Return [x, y] of the center of cell containing provided text 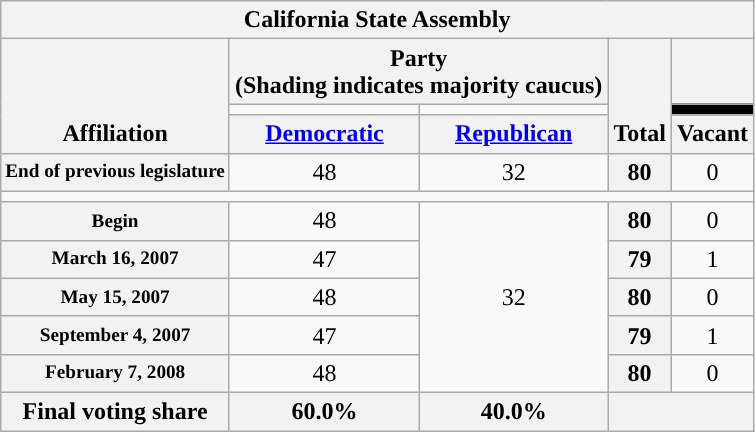
Party (Shading indicates majority caucus) [418, 72]
60.0% [324, 411]
Democratic [324, 134]
Final voting share [116, 411]
Begin [116, 221]
Affiliation [116, 96]
Total [640, 96]
May 15, 2007 [116, 297]
California State Assembly [378, 20]
40.0% [514, 411]
Vacant [712, 134]
End of previous legislature [116, 172]
September 4, 2007 [116, 335]
Republican [514, 134]
February 7, 2008 [116, 373]
March 16, 2007 [116, 259]
